Identify which cell holds the provided text, then report its (x, y) central coordinate. 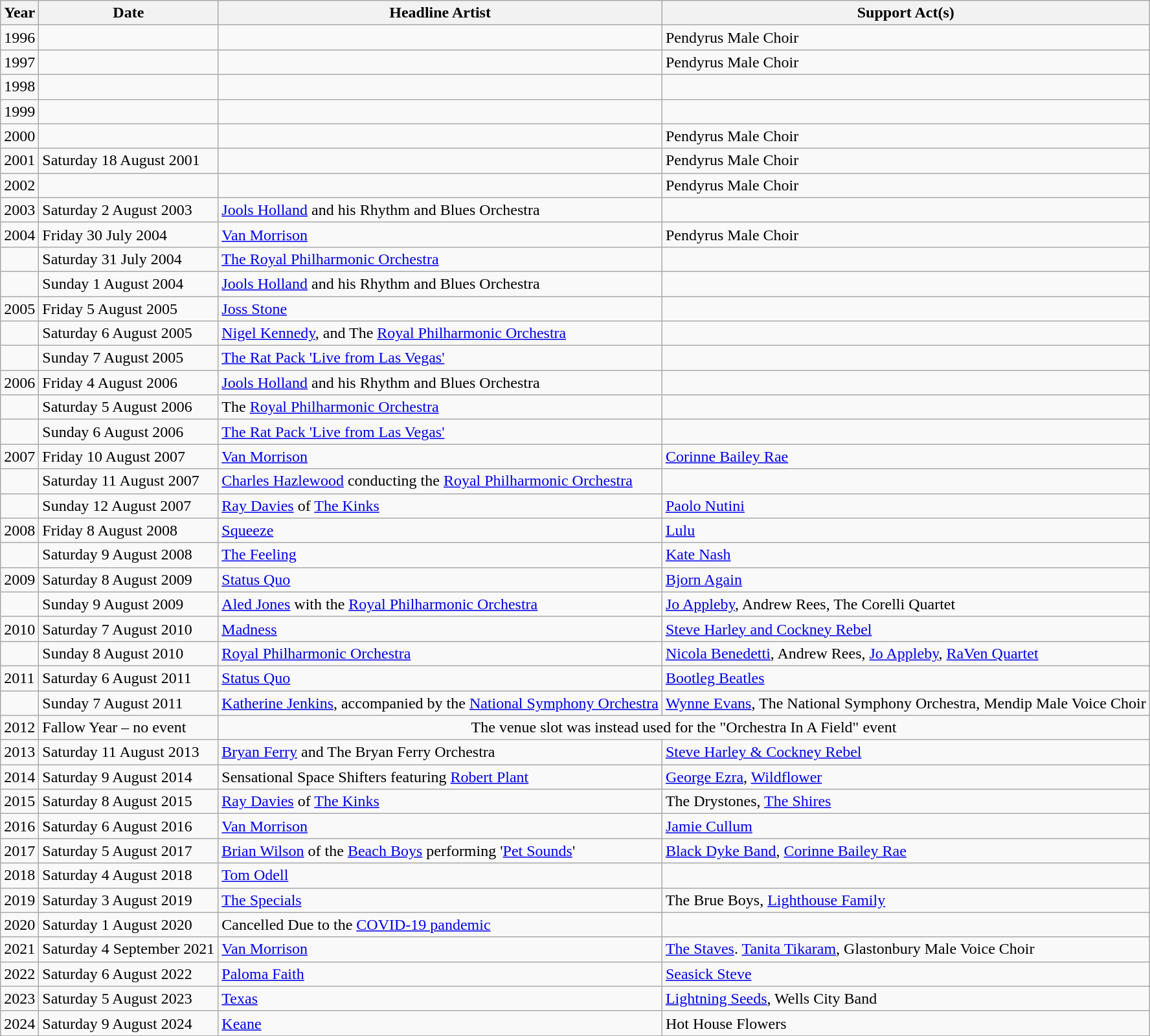
Bjorn Again (905, 580)
Charles Hazlewood conducting the Royal Philharmonic Orchestra (440, 481)
Paloma Faith (440, 974)
The Specials (440, 900)
2001 (19, 161)
Friday 10 August 2007 (128, 456)
Nicola Benedetti, Andrew Rees, Jo Appleby, RaVen Quartet (905, 653)
Brian Wilson of the Beach Boys performing 'Pet Sounds' (440, 851)
Lulu (905, 530)
Saturday 2 August 2003 (128, 210)
Friday 5 August 2005 (128, 309)
Saturday 7 August 2010 (128, 629)
Saturday 9 August 2024 (128, 1023)
Katherine Jenkins, accompanied by the National Symphony Orchestra (440, 703)
2012 (19, 728)
Nigel Kennedy, and The Royal Philharmonic Orchestra (440, 333)
Paolo Nutini (905, 506)
2003 (19, 210)
George Ezra, Wildflower (905, 777)
Saturday 6 August 2016 (128, 826)
The Brue Boys, Lighthouse Family (905, 900)
Fallow Year – no event (128, 728)
Support Act(s) (905, 13)
2018 (19, 875)
Wynne Evans, The National Symphony Orchestra, Mendip Male Voice Choir (905, 703)
2008 (19, 530)
2010 (19, 629)
Saturday 5 August 2023 (128, 998)
Jamie Cullum (905, 826)
Saturday 1 August 2020 (128, 925)
Saturday 31 July 2004 (128, 259)
Tom Odell (440, 875)
2024 (19, 1023)
Saturday 6 August 2022 (128, 974)
2005 (19, 309)
Sensational Space Shifters featuring Robert Plant (440, 777)
Headline Artist (440, 13)
Squeeze (440, 530)
Saturday 3 August 2019 (128, 900)
Aled Jones with the Royal Philharmonic Orchestra (440, 604)
Saturday 5 August 2017 (128, 851)
Friday 30 July 2004 (128, 234)
2015 (19, 802)
2013 (19, 752)
1996 (19, 38)
Hot House Flowers (905, 1023)
Saturday 6 August 2011 (128, 678)
2011 (19, 678)
2020 (19, 925)
Saturday 8 August 2009 (128, 580)
2007 (19, 456)
Sunday 8 August 2010 (128, 653)
Sunday 7 August 2005 (128, 358)
1998 (19, 87)
2022 (19, 974)
Keane (440, 1023)
The Drystones, The Shires (905, 802)
2000 (19, 136)
Saturday 5 August 2006 (128, 407)
2002 (19, 185)
Saturday 8 August 2015 (128, 802)
1999 (19, 111)
Corinne Bailey Rae (905, 456)
2016 (19, 826)
Black Dyke Band, Corinne Bailey Rae (905, 851)
Royal Philharmonic Orchestra (440, 653)
1997 (19, 62)
The Feeling (440, 555)
Year (19, 13)
Saturday 11 August 2007 (128, 481)
The Staves. Tanita Tikaram, Glastonbury Male Voice Choir (905, 949)
2014 (19, 777)
Saturday 11 August 2013 (128, 752)
Lightning Seeds, Wells City Band (905, 998)
Sunday 12 August 2007 (128, 506)
Friday 8 August 2008 (128, 530)
Saturday 9 August 2008 (128, 555)
Date (128, 13)
Joss Stone (440, 309)
Bryan Ferry and The Bryan Ferry Orchestra (440, 752)
Seasick Steve (905, 974)
2006 (19, 383)
Saturday 4 September 2021 (128, 949)
Cancelled Due to the COVID-19 pandemic (440, 925)
Kate Nash (905, 555)
2021 (19, 949)
Sunday 6 August 2006 (128, 432)
2017 (19, 851)
Saturday 4 August 2018 (128, 875)
Saturday 6 August 2005 (128, 333)
2019 (19, 900)
Jo Appleby, Andrew Rees, The Corelli Quartet (905, 604)
2023 (19, 998)
Friday 4 August 2006 (128, 383)
2009 (19, 580)
2004 (19, 234)
Madness (440, 629)
Steve Harley & Cockney Rebel (905, 752)
Sunday 1 August 2004 (128, 284)
Saturday 18 August 2001 (128, 161)
Sunday 9 August 2009 (128, 604)
Saturday 9 August 2014 (128, 777)
Sunday 7 August 2011 (128, 703)
Steve Harley and Cockney Rebel (905, 629)
The venue slot was instead used for the "Orchestra In A Field" event (684, 728)
Bootleg Beatles (905, 678)
Texas (440, 998)
